Detect which cell encompasses the target text, then output its [x, y] center coordinate. 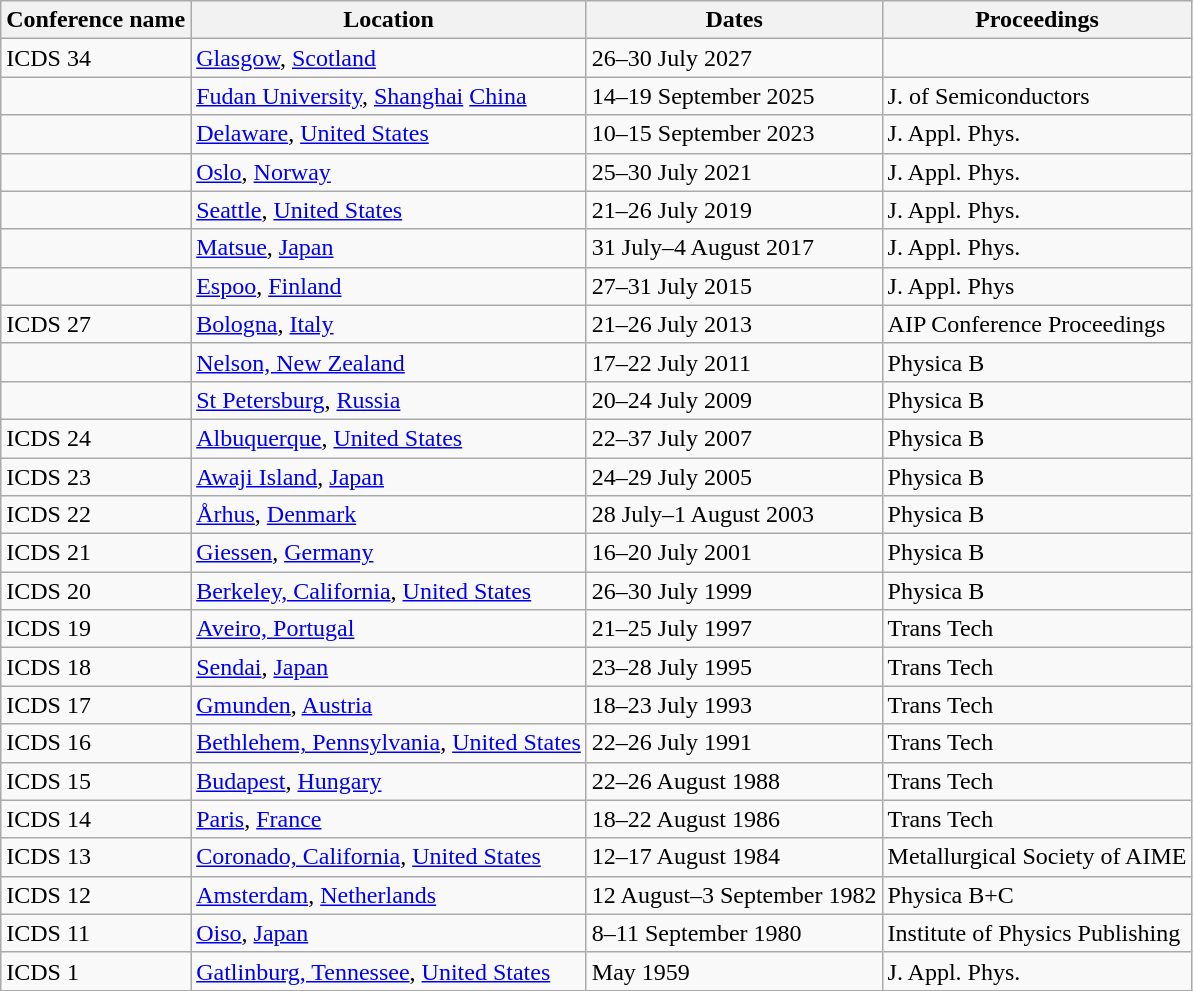
Nelson, New Zealand [389, 362]
22–37 July 2007 [734, 438]
ICDS 11 [96, 933]
10–15 September 2023 [734, 134]
AIP Conference Proceedings [1037, 324]
ICDS 16 [96, 743]
J. Appl. Phys [1037, 286]
Gmunden, Austria [389, 705]
Budapest, Hungary [389, 781]
26–30 July 1999 [734, 591]
Institute of Physics Publishing [1037, 933]
Bologna, Italy [389, 324]
21–26 July 2019 [734, 210]
Dates [734, 20]
ICDS 19 [96, 629]
22–26 August 1988 [734, 781]
ICDS 18 [96, 667]
J. of Semiconductors [1037, 96]
28 July–1 August 2003 [734, 515]
12–17 August 1984 [734, 857]
21–25 July 1997 [734, 629]
Sendai, Japan [389, 667]
Proceedings [1037, 20]
18–23 July 1993 [734, 705]
Albuquerque, United States [389, 438]
ICDS 14 [96, 819]
Glasgow, Scotland [389, 58]
Location [389, 20]
ICDS 13 [96, 857]
21–26 July 2013 [734, 324]
23–28 July 1995 [734, 667]
ICDS 12 [96, 895]
20–24 July 2009 [734, 400]
24–29 July 2005 [734, 477]
Bethlehem, Pennsylvania, United States [389, 743]
ICDS 27 [96, 324]
ICDS 34 [96, 58]
31 July–4 August 2017 [734, 248]
Espoo, Finland [389, 286]
ICDS 24 [96, 438]
26–30 July 2027 [734, 58]
27–31 July 2015 [734, 286]
Århus, Denmark [389, 515]
ICDS 15 [96, 781]
Physica B+C [1037, 895]
Berkeley, California, United States [389, 591]
ICDS 20 [96, 591]
16–20 July 2001 [734, 553]
Giessen, Germany [389, 553]
8–11 September 1980 [734, 933]
ICDS 17 [96, 705]
22–26 July 1991 [734, 743]
Paris, France [389, 819]
Coronado, California, United States [389, 857]
St Petersburg, Russia [389, 400]
18–22 August 1986 [734, 819]
May 1959 [734, 971]
Seattle, United States [389, 210]
Gatlinburg, Tennessee, United States [389, 971]
14–19 September 2025 [734, 96]
Fudan University, Shanghai China [389, 96]
ICDS 1 [96, 971]
Matsue, Japan [389, 248]
Oslo, Norway [389, 172]
Amsterdam, Netherlands [389, 895]
17–22 July 2011 [734, 362]
Delaware, United States [389, 134]
ICDS 22 [96, 515]
ICDS 23 [96, 477]
Conference name [96, 20]
12 August–3 September 1982 [734, 895]
Awaji Island, Japan [389, 477]
Oiso, Japan [389, 933]
ICDS 21 [96, 553]
25–30 July 2021 [734, 172]
Aveiro, Portugal [389, 629]
Metallurgical Society of AIME [1037, 857]
